From the cell containing the given text, extract its center point as (X, Y) coordinate. 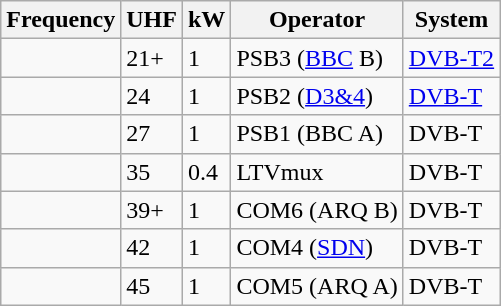
LTVmux (317, 172)
COM5 (ARQ A) (317, 286)
DVB-T2 (451, 58)
45 (152, 286)
UHF (152, 20)
0.4 (206, 172)
35 (152, 172)
42 (152, 248)
PSB2 (D3&4) (317, 96)
COM6 (ARQ B) (317, 210)
Frequency (61, 20)
kW (206, 20)
39+ (152, 210)
PSB3 (BBC B) (317, 58)
Operator (317, 20)
PSB1 (BBC A) (317, 134)
24 (152, 96)
21+ (152, 58)
COM4 (SDN) (317, 248)
27 (152, 134)
System (451, 20)
